From the cell containing the given text, extract its center point as (X, Y) coordinate. 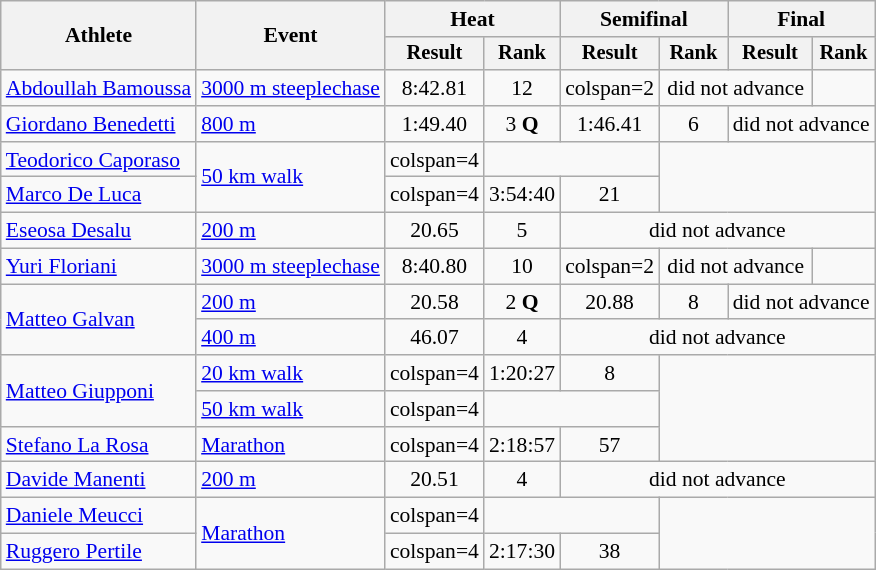
46.07 (434, 338)
1:46.41 (610, 124)
Heat (472, 19)
800 m (290, 124)
Marco De Luca (98, 195)
Matteo Giupponi (98, 390)
8:40.80 (434, 267)
20.58 (434, 302)
Abdoullah Bamoussa (98, 88)
Davide Manenti (98, 480)
Semifinal (644, 19)
21 (610, 195)
Athlete (98, 36)
Giordano Benedetti (98, 124)
20.65 (434, 231)
38 (610, 552)
10 (522, 267)
3 Q (522, 124)
5 (522, 231)
8:42.81 (434, 88)
Yuri Floriani (98, 267)
2:18:57 (522, 445)
3:54:40 (522, 195)
Stefano La Rosa (98, 445)
Teodorico Caporaso (98, 160)
1:49.40 (434, 124)
20.88 (610, 302)
Eseosa Desalu (98, 231)
Ruggero Pertile (98, 552)
Daniele Meucci (98, 516)
1:20:27 (522, 373)
2:17:30 (522, 552)
Matteo Galvan (98, 320)
20.51 (434, 480)
6 (694, 124)
Event (290, 36)
2 Q (522, 302)
Final (802, 19)
400 m (290, 338)
57 (610, 445)
12 (522, 88)
20 km walk (290, 373)
